Identify which cell holds the provided text, then report its (x, y) central coordinate. 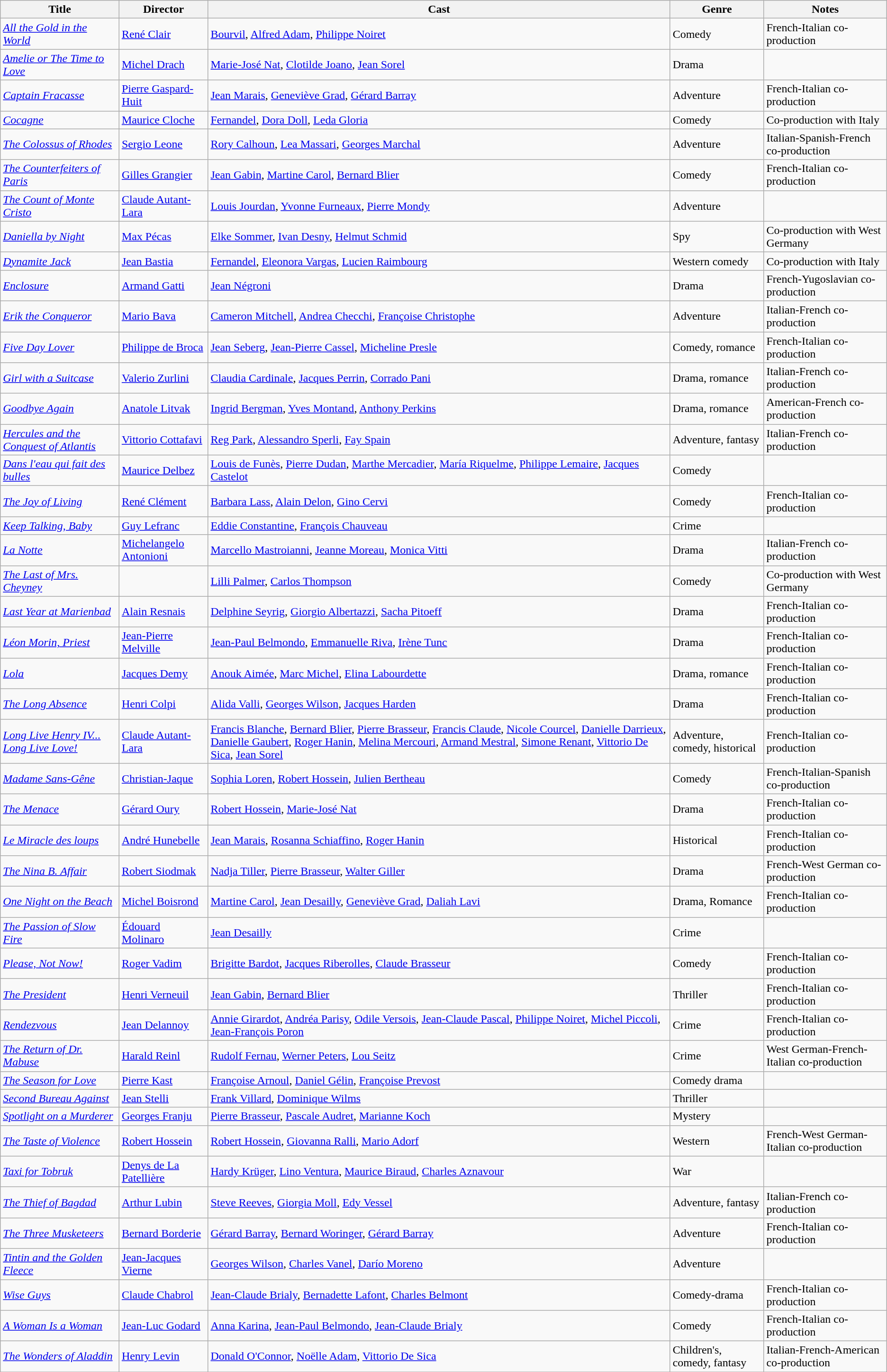
The Nina B. Affair (60, 871)
Drama, Romance (717, 902)
The Thief of Bagdad (60, 1202)
Hardy Krüger, Lino Ventura, Maurice Biraud, Charles Aznavour (439, 1172)
Jean Gabin, Bernard Blier (439, 995)
Please, Not Now! (60, 963)
All the Gold in the World (60, 34)
Christian-Jaque (163, 779)
Michelangelo Antonioni (163, 550)
Jean-Jacques Vierne (163, 1264)
Maurice Cloche (163, 120)
Comedy drama (717, 1080)
Robert Siodmak (163, 871)
Valerio Zurlini (163, 378)
Nadja Tiller, Pierre Brasseur, Walter Giller (439, 871)
Genre (717, 9)
Five Day Lover (60, 347)
Martine Carol, Jean Desailly, Geneviève Grad, Daliah Lavi (439, 902)
Children's, comedy, fantasy (717, 1356)
Fernandel, Eleonora Vargas, Lucien Raimbourg (439, 261)
Robert Hossein, Marie-José Nat (439, 809)
The Last of Mrs. Cheyney (60, 581)
Bourvil, Alfred Adam, Philippe Noiret (439, 34)
Pierre Gaspard-Huit (163, 96)
Marie-José Nat, Clotilde Joano, Jean Sorel (439, 64)
Western comedy (717, 261)
Georges Wilson, Charles Vanel, Darío Moreno (439, 1264)
American-French co-production (825, 409)
Goodbye Again (60, 409)
French-Italian-Spanish co-production (825, 779)
West German-French-Italian co-production (825, 1056)
Rudolf Fernau, Werner Peters, Lou Seitz (439, 1056)
Ingrid Bergman, Yves Montand, Anthony Perkins (439, 409)
Wise Guys (60, 1295)
Jean Bastia (163, 261)
Mystery (717, 1116)
Director (163, 9)
Rory Calhoun, Lea Massari, Georges Marchal (439, 144)
French-West German-Italian co-production (825, 1140)
Jean Delannoy (163, 1025)
Édouard Molinaro (163, 933)
Elke Sommer, Ivan Desny, Helmut Schmid (439, 237)
La Notte (60, 550)
Madame Sans-Gêne (60, 779)
Michel Boisrond (163, 902)
Western (717, 1140)
Louis Jourdan, Yvonne Furneaux, Pierre Mondy (439, 206)
Jean-Pierre Melville (163, 642)
Roger Vadim (163, 963)
War (717, 1172)
René Clément (163, 501)
Denys de La Patellière (163, 1172)
Henri Verneuil (163, 995)
Rendezvous (60, 1025)
Philippe de Broca (163, 347)
The Menace (60, 809)
Comedy, romance (717, 347)
Jean Gabin, Martine Carol, Bernard Blier (439, 175)
Dynamite Jack (60, 261)
Brigitte Bardot, Jacques Riberolles, Claude Brasseur (439, 963)
Taxi for Tobruk (60, 1172)
The Return of Dr. Mabuse (60, 1056)
Cameron Mitchell, Andrea Checchi, Françoise Christophe (439, 316)
Jacques Demy (163, 673)
André Hunebelle (163, 840)
Captain Fracasse (60, 96)
Lilli Palmer, Carlos Thompson (439, 581)
Erik the Conqueror (60, 316)
Jean-Claude Brialy, Bernadette Lafont, Charles Belmont (439, 1295)
Sophia Loren, Robert Hossein, Julien Bertheau (439, 779)
Gérard Barray, Bernard Woringer, Gérard Barray (439, 1233)
Delphine Seyrig, Giorgio Albertazzi, Sacha Pitoeff (439, 612)
Barbara Lass, Alain Delon, Gino Cervi (439, 501)
Second Bureau Against (60, 1098)
Robert Hossein, Giovanna Ralli, Mario Adorf (439, 1140)
The Season for Love (60, 1080)
Sergio Leone (163, 144)
Léon Morin, Priest (60, 642)
Le Miracle des loups (60, 840)
Italian-French-American co-production (825, 1356)
Notes (825, 9)
Anouk Aimée, Marc Michel, Elina Labourdette (439, 673)
The Count of Monte Cristo (60, 206)
Claude Chabrol (163, 1295)
French-West German co-production (825, 871)
A Woman Is a Woman (60, 1326)
The Taste of Violence (60, 1140)
Alain Resnais (163, 612)
Title (60, 9)
The Wonders of Aladdin (60, 1356)
Spotlight on a Murderer (60, 1116)
Hercules and the Conquest of Atlantis (60, 439)
Michel Drach (163, 64)
Long Live Henry IV... Long Live Love! (60, 741)
The Passion of Slow Fire (60, 933)
Steve Reeves, Giorgia Moll, Edy Vessel (439, 1202)
Enclosure (60, 285)
Robert Hossein (163, 1140)
Gilles Grangier (163, 175)
Jean Marais, Geneviève Grad, Gérard Barray (439, 96)
The Three Musketeers (60, 1233)
Annie Girardot, Andréa Parisy, Odile Versois, Jean-Claude Pascal, Philippe Noiret, Michel Piccoli, Jean-François Poron (439, 1025)
Marcello Mastroianni, Jeanne Moreau, Monica Vitti (439, 550)
Maurice Delbez (163, 471)
Bernard Borderie (163, 1233)
Harald Reinl (163, 1056)
Comedy-drama (717, 1295)
Pierre Kast (163, 1080)
One Night on the Beach (60, 902)
Historical (717, 840)
Arthur Lubin (163, 1202)
Lola (60, 673)
Georges Franju (163, 1116)
Girl with a Suitcase (60, 378)
Guy Lefranc (163, 526)
Reg Park, Alessandro Sperli, Fay Spain (439, 439)
Pierre Brasseur, Pascale Audret, Marianne Koch (439, 1116)
Anatole Litvak (163, 409)
Jean-Luc Godard (163, 1326)
Last Year at Marienbad (60, 612)
Eddie Constantine, François Chauveau (439, 526)
French-Yugoslavian co-production (825, 285)
Dans l'eau qui fait des bulles (60, 471)
Donald O'Connor, Noëlle Adam, Vittorio De Sica (439, 1356)
The President (60, 995)
Vittorio Cottafavi (163, 439)
Alida Valli, Georges Wilson, Jacques Harden (439, 704)
The Counterfeiters of Paris (60, 175)
Armand Gatti (163, 285)
The Long Absence (60, 704)
Jean Négroni (439, 285)
Cocagne (60, 120)
Amelie or The Time to Love (60, 64)
Jean Marais, Rosanna Schiaffino, Roger Hanin (439, 840)
Françoise Arnoul, Daniel Gélin, Françoise Prevost (439, 1080)
Keep Talking, Baby (60, 526)
Henry Levin (163, 1356)
Gérard Oury (163, 809)
René Clair (163, 34)
Adventure, comedy, historical (717, 741)
Jean Stelli (163, 1098)
Claudia Cardinale, Jacques Perrin, Corrado Pani (439, 378)
The Joy of Living (60, 501)
Jean Seberg, Jean-Pierre Cassel, Micheline Presle (439, 347)
Daniella by Night (60, 237)
Fernandel, Dora Doll, Leda Gloria (439, 120)
Frank Villard, Dominique Wilms (439, 1098)
Henri Colpi (163, 704)
Louis de Funès, Pierre Dudan, Marthe Mercadier, María Riquelme, Philippe Lemaire, Jacques Castelot (439, 471)
Jean-Paul Belmondo, Emmanuelle Riva, Irène Tunc (439, 642)
The Colossus of Rhodes (60, 144)
Mario Bava (163, 316)
Cast (439, 9)
Tintin and the Golden Fleece (60, 1264)
Max Pécas (163, 237)
Italian-Spanish-French co-production (825, 144)
Anna Karina, Jean-Paul Belmondo, Jean-Claude Brialy (439, 1326)
Jean Desailly (439, 933)
Spy (717, 237)
